Identify which cell holds the provided text, then report its (x, y) central coordinate. 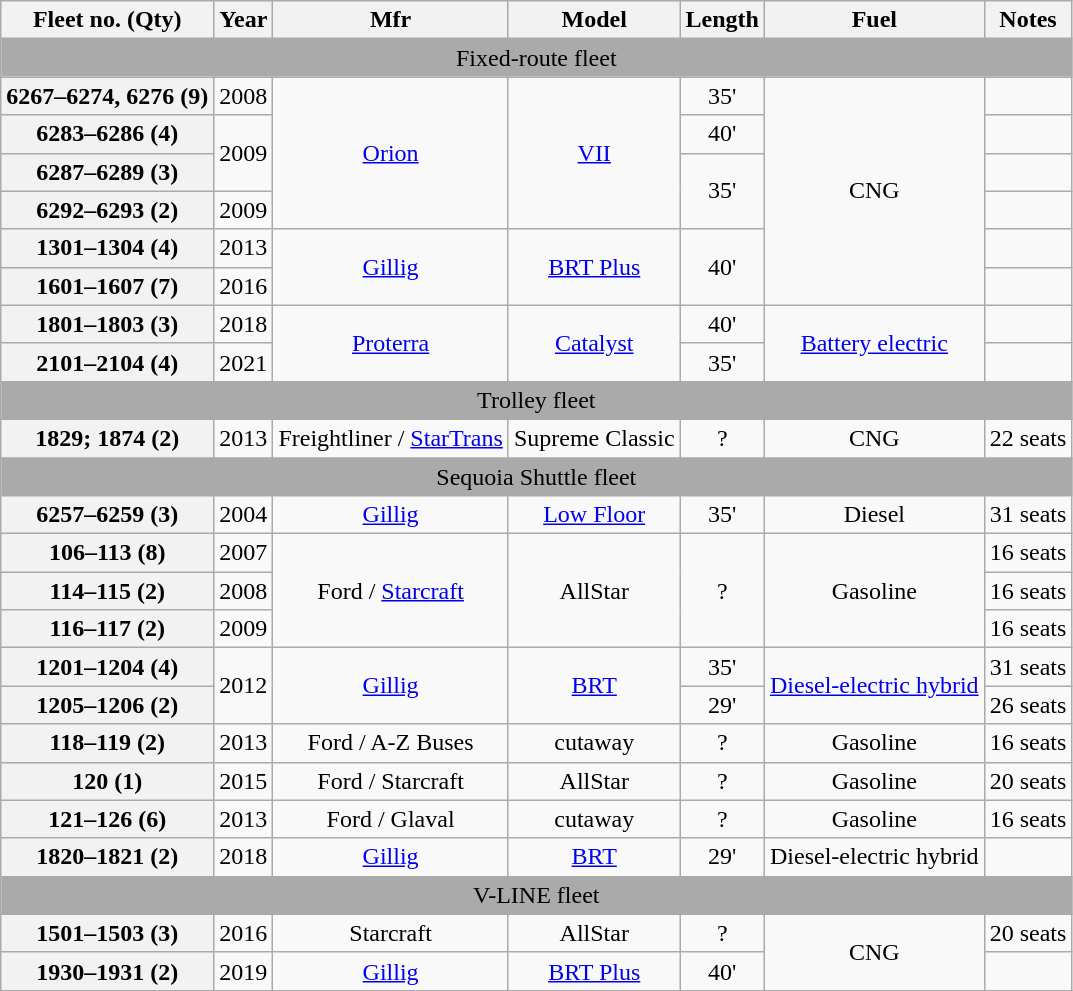
2012 (244, 686)
2015 (244, 781)
6287–6289 (3) (108, 172)
Length (722, 20)
1930–1931 (2) (108, 971)
Proterra (391, 343)
Notes (1028, 20)
118–119 (2) (108, 743)
Sequoia Shuttle fleet (536, 477)
6292–6293 (2) (108, 210)
2004 (244, 515)
Orion (391, 153)
Low Floor (594, 515)
Starcraft (391, 933)
Battery electric (874, 343)
Fuel (874, 20)
Trolley fleet (536, 400)
Mfr (391, 20)
Fixed-route fleet (536, 58)
2101–2104 (4) (108, 362)
116–117 (2) (108, 629)
Supreme Classic (594, 438)
2021 (244, 362)
1205–1206 (2) (108, 705)
6257–6259 (3) (108, 515)
121–126 (6) (108, 819)
Fleet no. (Qty) (108, 20)
VII (594, 153)
1501–1503 (3) (108, 933)
1801–1803 (3) (108, 324)
1820–1821 (2) (108, 857)
Ford / A-Z Buses (391, 743)
Catalyst (594, 343)
2019 (244, 971)
1201–1204 (4) (108, 667)
Freightliner / StarTrans (391, 438)
Diesel (874, 515)
Model (594, 20)
1829; 1874 (2) (108, 438)
106–113 (8) (108, 553)
114–115 (2) (108, 591)
Year (244, 20)
22 seats (1028, 438)
Ford / Glaval (391, 819)
120 (1) (108, 781)
2007 (244, 553)
1601–1607 (7) (108, 286)
6283–6286 (4) (108, 134)
1301–1304 (4) (108, 248)
26 seats (1028, 705)
6267–6274, 6276 (9) (108, 96)
V-LINE fleet (536, 895)
